From the cell containing the given text, extract its center point as [X, Y] coordinate. 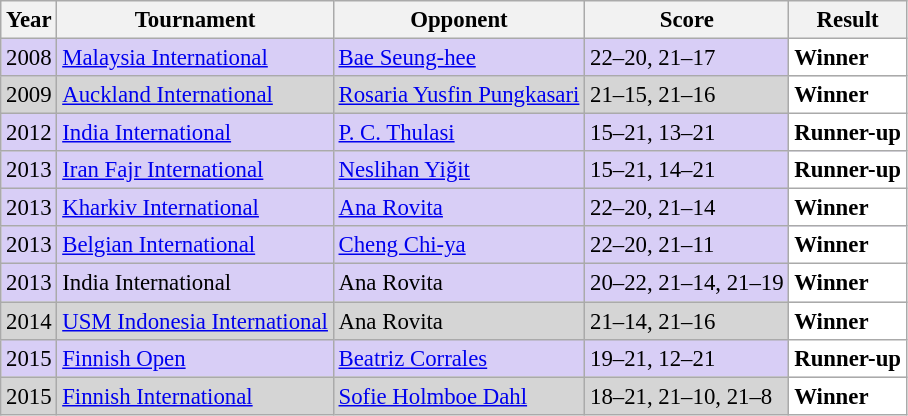
Bae Seung-hee [458, 58]
P. C. Thulasi [458, 133]
21–14, 21–16 [687, 321]
15–21, 13–21 [687, 133]
2014 [29, 321]
22–20, 21–17 [687, 58]
Finnish Open [195, 358]
Beatriz Corrales [458, 358]
Rosaria Yusfin Pungkasari [458, 95]
22–20, 21–11 [687, 245]
Result [848, 20]
22–20, 21–14 [687, 208]
Belgian International [195, 245]
19–21, 12–21 [687, 358]
20–22, 21–14, 21–19 [687, 283]
15–21, 14–21 [687, 170]
Opponent [458, 20]
Sofie Holmboe Dahl [458, 396]
Auckland International [195, 95]
Score [687, 20]
Kharkiv International [195, 208]
Year [29, 20]
Cheng Chi-ya [458, 245]
Malaysia International [195, 58]
Tournament [195, 20]
2008 [29, 58]
2012 [29, 133]
Iran Fajr International [195, 170]
USM Indonesia International [195, 321]
21–15, 21–16 [687, 95]
Finnish International [195, 396]
18–21, 21–10, 21–8 [687, 396]
Neslihan Yiğit [458, 170]
2009 [29, 95]
